Determine the (X, Y) coordinate at the center of the cell enclosing the given text.  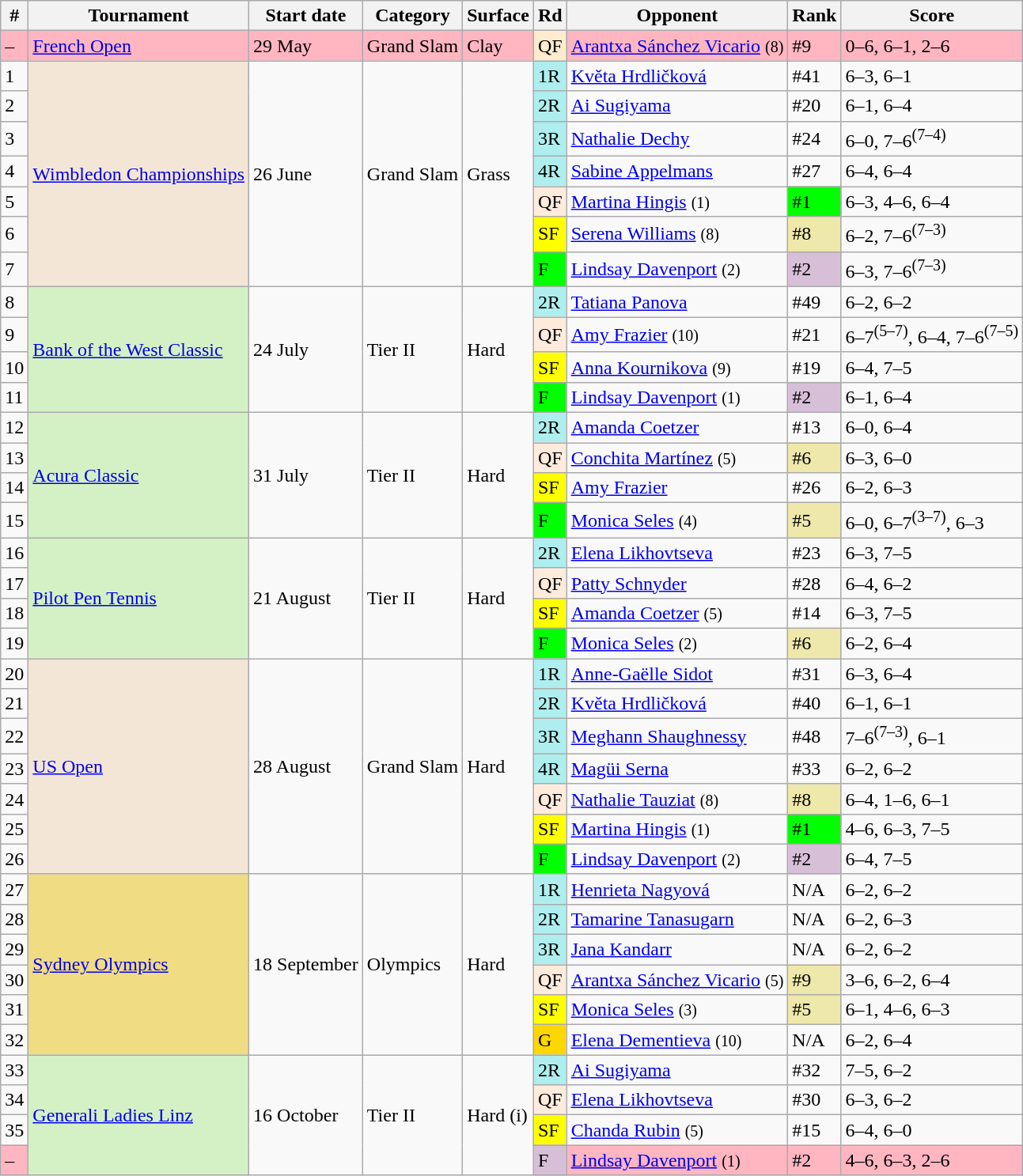
31 (14, 1010)
Hard (i) (498, 1115)
24 (14, 799)
13 (14, 458)
22 (14, 737)
25 (14, 829)
Olympics (412, 964)
Category (412, 16)
12 (14, 428)
20 (14, 674)
27 (14, 889)
14 (14, 488)
1 (14, 76)
Sabine Appelmans (677, 172)
#27 (815, 172)
6–1, 4–6, 6–3 (932, 1010)
Serena Williams (8) (677, 234)
18 (14, 613)
Bank of the West Classic (139, 350)
29 (14, 950)
28 August (306, 767)
Patty Schnyder (677, 583)
Meghann Shaughnessy (677, 737)
Sydney Olympics (139, 964)
G (550, 1040)
24 July (306, 350)
#30 (815, 1100)
6–0, 7–6(7–4) (932, 139)
31 July (306, 476)
Surface (498, 16)
Amy Frazier (677, 488)
# (14, 16)
16 October (306, 1115)
Rank (815, 16)
26 June (306, 174)
6–3, 4–6, 6–4 (932, 202)
Conchita Martínez (5) (677, 458)
Arantxa Sánchez Vicario (5) (677, 980)
Magüi Serna (677, 769)
#23 (815, 553)
Tatiana Panova (677, 302)
8 (14, 302)
#14 (815, 613)
Wimbledon Championships (139, 174)
Start date (306, 16)
Nathalie Dechy (677, 139)
Arantxa Sánchez Vicario (8) (677, 46)
Grass (498, 174)
32 (14, 1040)
#32 (815, 1070)
#26 (815, 488)
35 (14, 1130)
6–3, 6–1 (932, 76)
Monica Seles (4) (677, 520)
6–1, 6–1 (932, 704)
30 (14, 980)
#21 (815, 335)
2 (14, 106)
Tamarine Tanasugarn (677, 920)
6–4, 6–2 (932, 583)
Rd (550, 16)
Amy Frazier (10) (677, 335)
#28 (815, 583)
#49 (815, 302)
6–3, 6–4 (932, 674)
Pilot Pen Tennis (139, 598)
Anne-Gaëlle Sidot (677, 674)
6–4, 1–6, 6–1 (932, 799)
19 (14, 643)
6–0, 6–7(3–7), 6–3 (932, 520)
Monica Seles (2) (677, 643)
7 (14, 269)
Anna Kournikova (9) (677, 367)
6–4, 6–4 (932, 172)
Chanda Rubin (5) (677, 1130)
29 May (306, 46)
3 (14, 139)
#31 (815, 674)
#19 (815, 367)
15 (14, 520)
0–6, 6–1, 2–6 (932, 46)
Acura Classic (139, 476)
Jana Kandarr (677, 950)
US Open (139, 767)
Elena Dementieva (10) (677, 1040)
21 August (306, 598)
#15 (815, 1130)
4–6, 6–3, 7–5 (932, 829)
11 (14, 397)
Monica Seles (3) (677, 1010)
23 (14, 769)
3–6, 6–2, 6–4 (932, 980)
Henrieta Nagyová (677, 889)
#33 (815, 769)
#24 (815, 139)
28 (14, 920)
4–6, 6–3, 2–6 (932, 1160)
6–4, 6–0 (932, 1130)
Generali Ladies Linz (139, 1115)
7–6(7–3), 6–1 (932, 737)
6–3, 6–2 (932, 1100)
Score (932, 16)
Opponent (677, 16)
5 (14, 202)
#40 (815, 704)
6–3, 7–6(7–3) (932, 269)
6 (14, 234)
6–7(5–7), 6–4, 7–6(7–5) (932, 335)
#20 (815, 106)
French Open (139, 46)
#41 (815, 76)
Nathalie Tauziat (8) (677, 799)
#48 (815, 737)
6–3, 6–0 (932, 458)
26 (14, 859)
16 (14, 553)
18 September (306, 964)
4 (14, 172)
7–5, 6–2 (932, 1070)
10 (14, 367)
9 (14, 335)
6–0, 6–4 (932, 428)
#13 (815, 428)
33 (14, 1070)
Tournament (139, 16)
Amanda Coetzer (5) (677, 613)
6–2, 7–6(7–3) (932, 234)
Clay (498, 46)
34 (14, 1100)
21 (14, 704)
17 (14, 583)
Amanda Coetzer (677, 428)
